Return the [x, y] coordinate for the center point of the cell that contains the specified text.  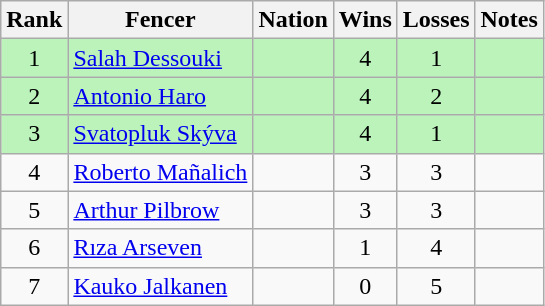
Notes [509, 20]
Antonio Haro [160, 96]
Wins [365, 20]
Rank [34, 20]
Salah Dessouki [160, 58]
7 [34, 286]
0 [365, 286]
Rıza Arseven [160, 248]
Kauko Jalkanen [160, 286]
Fencer [160, 20]
Svatopluk Skýva [160, 134]
6 [34, 248]
Losses [436, 20]
Arthur Pilbrow [160, 210]
Roberto Mañalich [160, 172]
Nation [293, 20]
